Identify which cell holds the provided text, then report its (x, y) central coordinate. 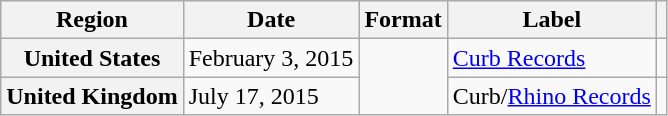
Region (92, 20)
Label (552, 20)
United Kingdom (92, 96)
Date (271, 20)
United States (92, 58)
July 17, 2015 (271, 96)
Curb/Rhino Records (552, 96)
Format (403, 20)
February 3, 2015 (271, 58)
Curb Records (552, 58)
